Capture the cell that displays the provided text and extract its [X, Y] central coordinate. 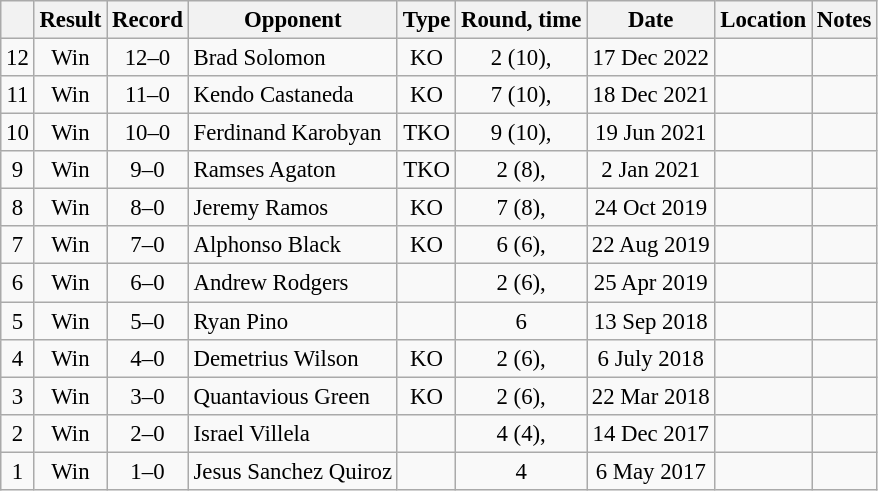
3 [18, 396]
Brad Solomon [292, 58]
Israel Villela [292, 433]
10–0 [148, 133]
6–0 [148, 283]
7 (8), [522, 208]
3–0 [148, 396]
Notes [844, 20]
Date [651, 20]
8–0 [148, 208]
Jesus Sanchez Quiroz [292, 471]
8 [18, 208]
Opponent [292, 20]
2 [18, 433]
Kendo Castaneda [292, 95]
17 Dec 2022 [651, 58]
Alphonso Black [292, 245]
Demetrius Wilson [292, 358]
9–0 [148, 170]
Type [426, 20]
6 (6), [522, 245]
2–0 [148, 433]
Andrew Rodgers [292, 283]
Record [148, 20]
22 Aug 2019 [651, 245]
14 Dec 2017 [651, 433]
18 Dec 2021 [651, 95]
7–0 [148, 245]
1–0 [148, 471]
5–0 [148, 321]
24 Oct 2019 [651, 208]
Ferdinand Karobyan [292, 133]
12–0 [148, 58]
7 [18, 245]
7 (10), [522, 95]
11–0 [148, 95]
19 Jun 2021 [651, 133]
Quantavious Green [292, 396]
Location [764, 20]
2 (8), [522, 170]
22 Mar 2018 [651, 396]
9 [18, 170]
11 [18, 95]
2 Jan 2021 [651, 170]
1 [18, 471]
Result [70, 20]
5 [18, 321]
Jeremy Ramos [292, 208]
4 (4), [522, 433]
Round, time [522, 20]
10 [18, 133]
25 Apr 2019 [651, 283]
12 [18, 58]
Ramses Agaton [292, 170]
2 (10), [522, 58]
Ryan Pino [292, 321]
13 Sep 2018 [651, 321]
9 (10), [522, 133]
6 July 2018 [651, 358]
6 May 2017 [651, 471]
4–0 [148, 358]
